From the cell containing the given text, extract its center point as [x, y] coordinate. 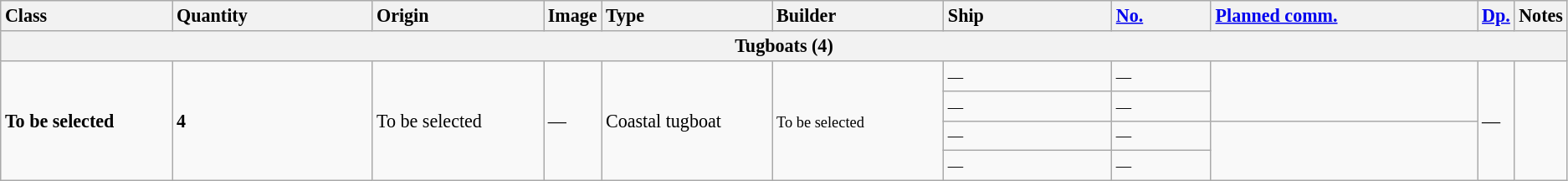
Planned comm. [1344, 15]
No. [1161, 15]
4 [273, 121]
Builder [858, 15]
Image [572, 15]
Notes [1541, 15]
Class [87, 15]
Tugboats (4) [784, 45]
Coastal tugboat [687, 121]
Dp. [1496, 15]
Quantity [273, 15]
Ship [1027, 15]
Type [687, 15]
Origin [459, 15]
